Identify which cell holds the provided text, then report its (x, y) central coordinate. 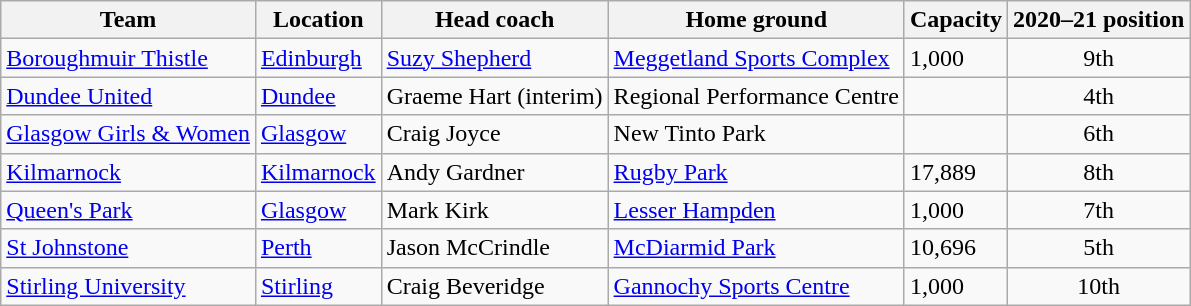
17,889 (956, 172)
Head coach (494, 20)
Andy Gardner (494, 172)
2020–21 position (1098, 20)
Regional Performance Centre (756, 96)
Dundee (318, 96)
Stirling University (128, 286)
Jason McCrindle (494, 248)
10th (1098, 286)
5th (1098, 248)
McDiarmid Park (756, 248)
Mark Kirk (494, 210)
Capacity (956, 20)
8th (1098, 172)
Graeme Hart (interim) (494, 96)
Stirling (318, 286)
Location (318, 20)
New Tinto Park (756, 134)
Perth (318, 248)
Craig Beveridge (494, 286)
Rugby Park (756, 172)
Lesser Hampden (756, 210)
9th (1098, 58)
Gannochy Sports Centre (756, 286)
Craig Joyce (494, 134)
7th (1098, 210)
Suzy Shepherd (494, 58)
Boroughmuir Thistle (128, 58)
Queen's Park (128, 210)
Edinburgh (318, 58)
Home ground (756, 20)
St Johnstone (128, 248)
Glasgow Girls & Women (128, 134)
4th (1098, 96)
Dundee United (128, 96)
Team (128, 20)
6th (1098, 134)
Meggetland Sports Complex (756, 58)
10,696 (956, 248)
